From the cell containing the given text, extract its center point as [x, y] coordinate. 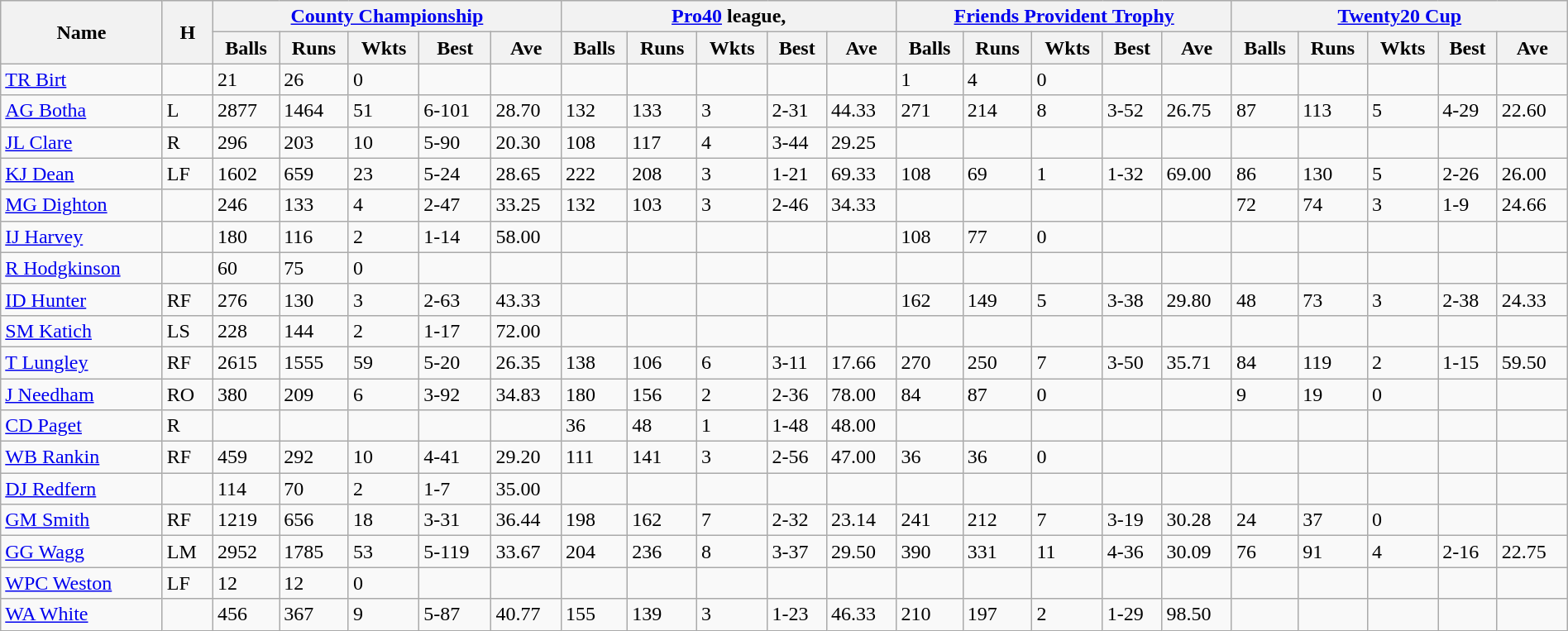
74 [1333, 205]
34.33 [862, 205]
T Lungley [81, 362]
29.80 [1198, 299]
250 [997, 362]
MG Dighton [81, 205]
5-90 [455, 142]
2877 [246, 111]
47.00 [862, 457]
3-38 [1132, 299]
117 [662, 142]
46.33 [862, 614]
119 [1333, 362]
4-29 [1468, 111]
3-31 [455, 520]
113 [1333, 111]
1-14 [455, 237]
Pro40 league, [728, 17]
86 [1264, 174]
459 [246, 457]
23 [384, 174]
JL Clare [81, 142]
1-29 [1132, 614]
116 [314, 237]
24.33 [1532, 299]
SM Katich [81, 331]
2-26 [1468, 174]
367 [314, 614]
203 [314, 142]
2-47 [455, 205]
ID Hunter [81, 299]
5-119 [455, 552]
1-17 [455, 331]
3-11 [797, 362]
292 [314, 457]
69.33 [862, 174]
656 [314, 520]
60 [246, 268]
91 [1333, 552]
23.14 [862, 520]
98.50 [1198, 614]
1-7 [455, 489]
59.50 [1532, 362]
WB Rankin [81, 457]
75 [314, 268]
L [187, 111]
72.00 [526, 331]
3-37 [797, 552]
2-56 [797, 457]
29.20 [526, 457]
59 [384, 362]
73 [1333, 299]
17.66 [862, 362]
139 [662, 614]
1-23 [797, 614]
246 [246, 205]
111 [594, 457]
18 [384, 520]
1785 [314, 552]
155 [594, 614]
37 [1333, 520]
LM [187, 552]
WA White [81, 614]
1-9 [1468, 205]
24.66 [1532, 205]
29.50 [862, 552]
21 [246, 79]
1-21 [797, 174]
69.00 [1198, 174]
IJ Harvey [81, 237]
72 [1264, 205]
22.75 [1532, 552]
LS [187, 331]
GG Wagg [81, 552]
103 [662, 205]
35.71 [1198, 362]
2-32 [797, 520]
28.70 [526, 111]
4-36 [1132, 552]
210 [930, 614]
296 [246, 142]
30.09 [1198, 552]
106 [662, 362]
36.44 [526, 520]
6-101 [455, 111]
222 [594, 174]
DJ Redfern [81, 489]
WPC Weston [81, 583]
78.00 [862, 394]
1464 [314, 111]
Friends Provident Trophy [1064, 17]
RO [187, 394]
J Needham [81, 394]
26.35 [526, 362]
4-41 [455, 457]
GM Smith [81, 520]
228 [246, 331]
69 [997, 174]
Twenty20 Cup [1399, 17]
156 [662, 394]
144 [314, 331]
11 [1067, 552]
1-15 [1468, 362]
456 [246, 614]
3-52 [1132, 111]
TR Birt [81, 79]
Name [81, 32]
20.30 [526, 142]
County Championship [387, 17]
77 [997, 237]
1219 [246, 520]
30.28 [1198, 520]
58.00 [526, 237]
H [187, 32]
331 [997, 552]
5-20 [455, 362]
34.83 [526, 394]
26 [314, 79]
212 [997, 520]
380 [246, 394]
3-19 [1132, 520]
2952 [246, 552]
241 [930, 520]
2-16 [1468, 552]
197 [997, 614]
209 [314, 394]
2615 [246, 362]
29.25 [862, 142]
5-87 [455, 614]
70 [314, 489]
141 [662, 457]
26.00 [1532, 174]
33.25 [526, 205]
28.65 [526, 174]
5-24 [455, 174]
3-92 [455, 394]
48.00 [862, 426]
1-48 [797, 426]
3-44 [797, 142]
1555 [314, 362]
1602 [246, 174]
271 [930, 111]
26.75 [1198, 111]
214 [997, 111]
390 [930, 552]
43.33 [526, 299]
40.77 [526, 614]
2-63 [455, 299]
138 [594, 362]
19 [1333, 394]
24 [1264, 520]
R Hodgkinson [81, 268]
659 [314, 174]
44.33 [862, 111]
CD Paget [81, 426]
51 [384, 111]
AG Botha [81, 111]
35.00 [526, 489]
2-31 [797, 111]
KJ Dean [81, 174]
76 [1264, 552]
22.60 [1532, 111]
149 [997, 299]
208 [662, 174]
276 [246, 299]
3-50 [1132, 362]
2-46 [797, 205]
236 [662, 552]
204 [594, 552]
33.67 [526, 552]
1-32 [1132, 174]
114 [246, 489]
2-36 [797, 394]
53 [384, 552]
198 [594, 520]
270 [930, 362]
2-38 [1468, 299]
